Identify which cell holds the provided text, then report its [X, Y] central coordinate. 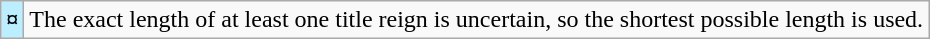
The exact length of at least one title reign is uncertain, so the shortest possible length is used. [476, 20]
¤ [12, 20]
